Detect which cell encompasses the target text, then output its (X, Y) center coordinate. 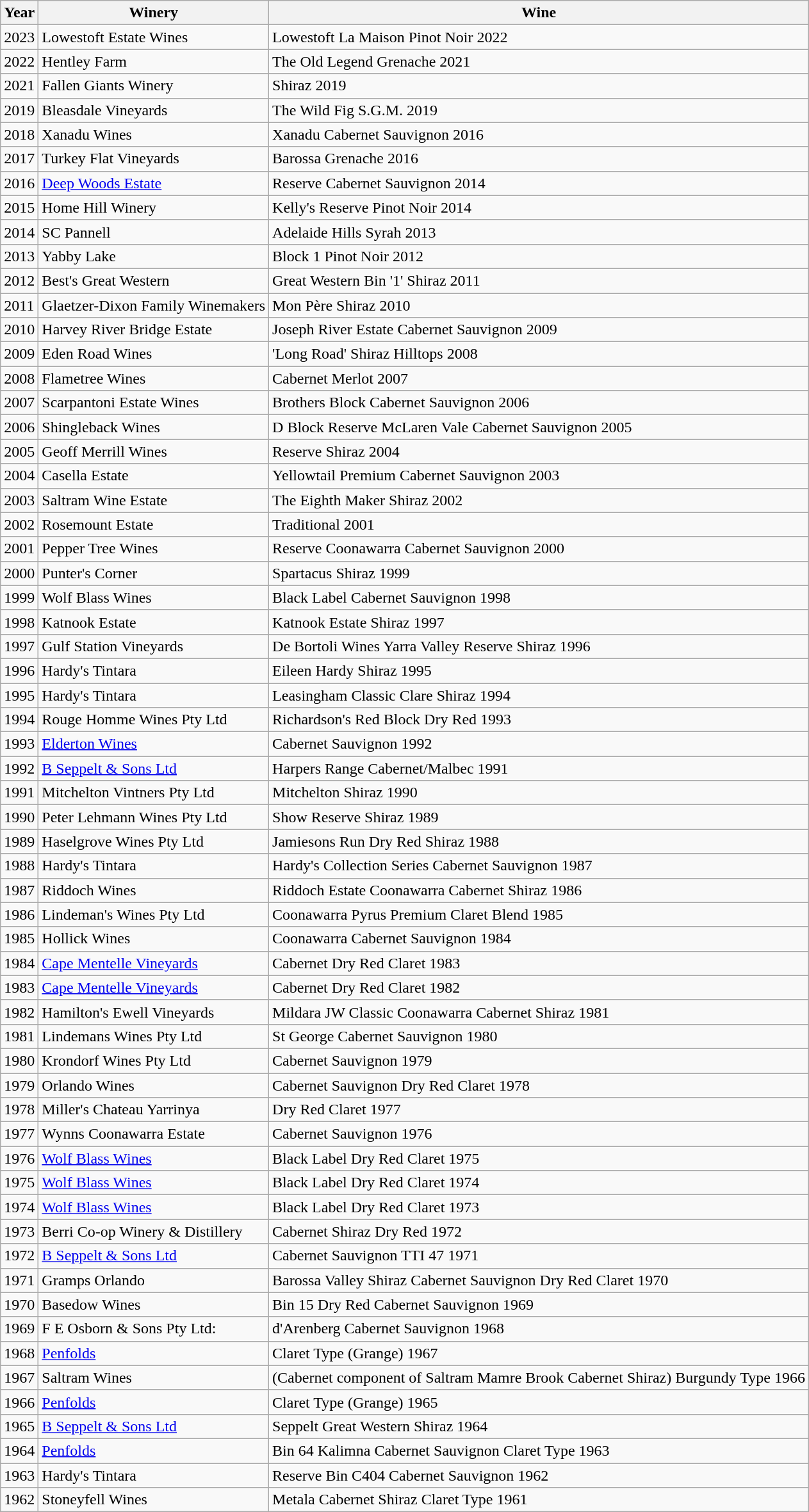
2019 (19, 110)
Punter's Corner (154, 573)
1963 (19, 1475)
1995 (19, 695)
2023 (19, 37)
Barossa Grenache 2016 (539, 159)
Lindeman's Wines Pty Ltd (154, 915)
Best's Great Western (154, 280)
Kelly's Reserve Pinot Noir 2014 (539, 207)
2005 (19, 451)
Gulf Station Vineyards (154, 646)
Home Hill Winery (154, 207)
Xanadu Cabernet Sauvignon 2016 (539, 134)
1966 (19, 1402)
1982 (19, 1012)
1971 (19, 1280)
Black Label Dry Red Claret 1975 (539, 1158)
Bin 64 Kalimna Cabernet Sauvignon Claret Type 1963 (539, 1451)
Geoff Merrill Wines (154, 451)
1989 (19, 841)
Shiraz 2019 (539, 86)
1988 (19, 866)
Reserve Cabernet Sauvignon 2014 (539, 183)
2011 (19, 305)
Show Reserve Shiraz 1989 (539, 817)
2001 (19, 549)
2017 (19, 159)
Wynns Coonawarra Estate (154, 1134)
2012 (19, 280)
St George Cabernet Sauvignon 1980 (539, 1036)
1973 (19, 1232)
Cabernet Merlot 2007 (539, 378)
Deep Woods Estate (154, 183)
1974 (19, 1207)
Wine (539, 13)
Peter Lehmann Wines Pty Ltd (154, 817)
Block 1 Pinot Noir 2012 (539, 256)
Richardson's Red Block Dry Red 1993 (539, 720)
Hollick Wines (154, 939)
1967 (19, 1378)
2006 (19, 427)
1980 (19, 1061)
Cabernet Shiraz Dry Red 1972 (539, 1232)
2010 (19, 330)
Gramps Orlando (154, 1280)
2018 (19, 134)
Hentley Farm (154, 61)
1983 (19, 988)
Reserve Bin C404 Cabernet Sauvignon 1962 (539, 1475)
2021 (19, 86)
Mitchelton Vintners Pty Ltd (154, 793)
Riddoch Wines (154, 890)
Metala Cabernet Shiraz Claret Type 1961 (539, 1500)
Orlando Wines (154, 1085)
2004 (19, 476)
1994 (19, 720)
Bin 15 Dry Red Cabernet Sauvignon 1969 (539, 1305)
1970 (19, 1305)
Traditional 2001 (539, 524)
1975 (19, 1183)
1981 (19, 1036)
1990 (19, 817)
2016 (19, 183)
Pepper Tree Wines (154, 549)
Turkey Flat Vineyards (154, 159)
Krondorf Wines Pty Ltd (154, 1061)
Eileen Hardy Shiraz 1995 (539, 671)
Basedow Wines (154, 1305)
2003 (19, 500)
Coonawarra Cabernet Sauvignon 1984 (539, 939)
'Long Road' Shiraz Hilltops 2008 (539, 354)
Rouge Homme Wines Pty Ltd (154, 720)
Cabernet Sauvignon 1979 (539, 1061)
1996 (19, 671)
Barossa Valley Shiraz Cabernet Sauvignon Dry Red Claret 1970 (539, 1280)
Year (19, 13)
Lindemans Wines Pty Ltd (154, 1036)
d'Arenberg Cabernet Sauvignon 1968 (539, 1329)
2014 (19, 232)
Bleasdale Vineyards (154, 110)
Seppelt Great Western Shiraz 1964 (539, 1426)
Cabernet Sauvignon 1992 (539, 744)
Riddoch Estate Coonawarra Cabernet Shiraz 1986 (539, 890)
Cabernet Sauvignon TTI 47 1971 (539, 1256)
2022 (19, 61)
Hardy's Collection Series Cabernet Sauvignon 1987 (539, 866)
Jamiesons Run Dry Red Shiraz 1988 (539, 841)
Reserve Coonawarra Cabernet Sauvignon 2000 (539, 549)
F E Osborn & Sons Pty Ltd: (154, 1329)
2002 (19, 524)
Saltram Wine Estate (154, 500)
Miller's Chateau Yarrinya (154, 1110)
1969 (19, 1329)
2013 (19, 256)
Black Label Dry Red Claret 1974 (539, 1183)
Spartacus Shiraz 1999 (539, 573)
1992 (19, 768)
Saltram Wines (154, 1378)
1977 (19, 1134)
Black Label Dry Red Claret 1973 (539, 1207)
Joseph River Estate Cabernet Sauvignon 2009 (539, 330)
1999 (19, 597)
Winery (154, 13)
Dry Red Claret 1977 (539, 1110)
2000 (19, 573)
Haselgrove Wines Pty Ltd (154, 841)
1997 (19, 646)
1987 (19, 890)
Cabernet Dry Red Claret 1983 (539, 963)
Cabernet Dry Red Claret 1982 (539, 988)
Casella Estate (154, 476)
1968 (19, 1353)
(Cabernet component of Saltram Mamre Brook Cabernet Shiraz) Burgundy Type 1966 (539, 1378)
Great Western Bin '1' Shiraz 2011 (539, 280)
Yabby Lake (154, 256)
2007 (19, 403)
Eden Road Wines (154, 354)
Stoneyfell Wines (154, 1500)
Scarpantoni Estate Wines (154, 403)
Lowestoft La Maison Pinot Noir 2022 (539, 37)
Adelaide Hills Syrah 2013 (539, 232)
Reserve Shiraz 2004 (539, 451)
Hamilton's Ewell Vineyards (154, 1012)
Brothers Block Cabernet Sauvignon 2006 (539, 403)
1962 (19, 1500)
1991 (19, 793)
Yellowtail Premium Cabernet Sauvignon 2003 (539, 476)
1964 (19, 1451)
Coonawarra Pyrus Premium Claret Blend 1985 (539, 915)
Katnook Estate (154, 622)
1986 (19, 915)
Xanadu Wines (154, 134)
1965 (19, 1426)
Lowestoft Estate Wines (154, 37)
D Block Reserve McLaren Vale Cabernet Sauvignon 2005 (539, 427)
Mildara JW Classic Coonawarra Cabernet Shiraz 1981 (539, 1012)
1984 (19, 963)
2008 (19, 378)
Flametree Wines (154, 378)
Harvey River Bridge Estate (154, 330)
Cabernet Sauvignon 1976 (539, 1134)
De Bortoli Wines Yarra Valley Reserve Shiraz 1996 (539, 646)
Mitchelton Shiraz 1990 (539, 793)
The Wild Fig S.G.M. 2019 (539, 110)
1998 (19, 622)
Katnook Estate Shiraz 1997 (539, 622)
Glaetzer-Dixon Family Winemakers (154, 305)
Shingleback Wines (154, 427)
Berri Co-op Winery & Distillery (154, 1232)
The Old Legend Grenache 2021 (539, 61)
1978 (19, 1110)
The Eighth Maker Shiraz 2002 (539, 500)
Harpers Range Cabernet/Malbec 1991 (539, 768)
Cabernet Sauvignon Dry Red Claret 1978 (539, 1085)
Mon Père Shiraz 2010 (539, 305)
Claret Type (Grange) 1967 (539, 1353)
1985 (19, 939)
Claret Type (Grange) 1965 (539, 1402)
1976 (19, 1158)
2015 (19, 207)
Elderton Wines (154, 744)
2009 (19, 354)
Black Label Cabernet Sauvignon 1998 (539, 597)
1993 (19, 744)
Rosemount Estate (154, 524)
Fallen Giants Winery (154, 86)
1979 (19, 1085)
Leasingham Classic Clare Shiraz 1994 (539, 695)
SC Pannell (154, 232)
1972 (19, 1256)
